Locate the cell with the specified text and output its (x, y) center coordinate. 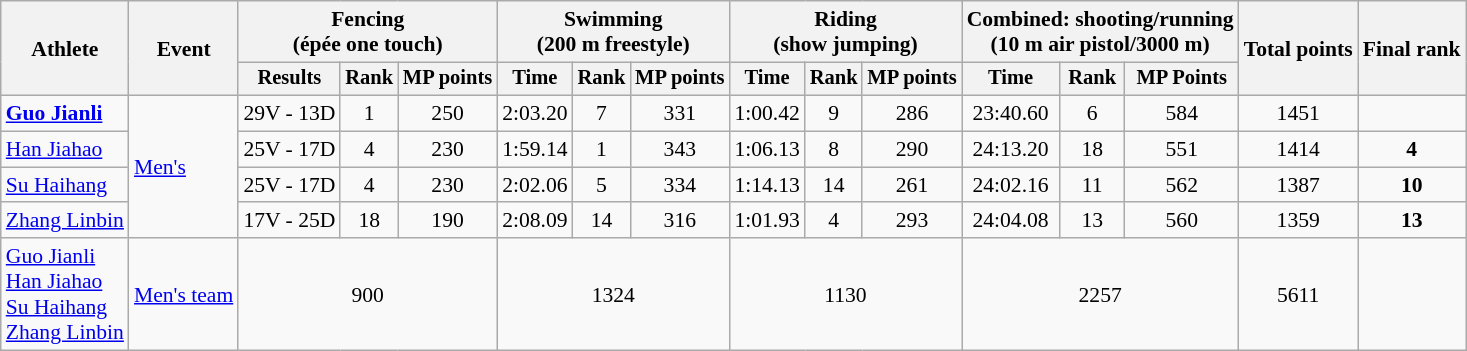
23:40.60 (1011, 114)
2257 (1100, 294)
2:08.09 (534, 221)
MP Points (1182, 79)
5 (602, 185)
250 (448, 114)
Riding(show jumping) (845, 32)
293 (912, 221)
24:13.20 (1011, 150)
190 (448, 221)
8 (834, 150)
286 (912, 114)
2:02.06 (534, 185)
24:04.08 (1011, 221)
900 (368, 294)
Guo JianliHan Jiahao Su HaihangZhang Linbin (65, 294)
316 (680, 221)
1130 (845, 294)
1:00.42 (766, 114)
10 (1412, 185)
1:59.14 (534, 150)
Guo Jianli (65, 114)
331 (680, 114)
Final rank (1412, 48)
6 (1092, 114)
290 (912, 150)
5611 (1298, 294)
562 (1182, 185)
334 (680, 185)
1:06.13 (766, 150)
Men's team (184, 294)
Results (289, 79)
7 (602, 114)
1414 (1298, 150)
Men's (184, 167)
Total points (1298, 48)
560 (1182, 221)
584 (1182, 114)
Zhang Linbin (65, 221)
17V - 25D (289, 221)
1387 (1298, 185)
29V - 13D (289, 114)
Su Haihang (65, 185)
11 (1092, 185)
1359 (1298, 221)
Event (184, 48)
1:01.93 (766, 221)
551 (1182, 150)
9 (834, 114)
Athlete (65, 48)
Han Jiahao (65, 150)
1451 (1298, 114)
1324 (613, 294)
261 (912, 185)
24:02.16 (1011, 185)
Fencing(épée one touch) (368, 32)
1:14.13 (766, 185)
343 (680, 150)
Combined: shooting/running(10 m air pistol/3000 m) (1100, 32)
2:03.20 (534, 114)
Swimming(200 m freestyle) (613, 32)
